Output the (x, y) coordinate of the center of the cell containing the given text.  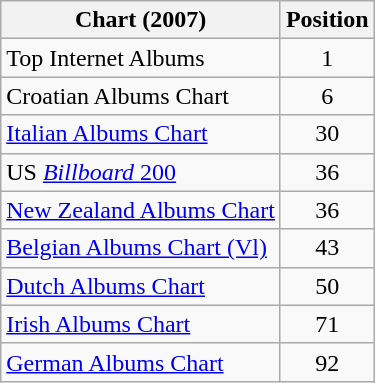
1 (327, 58)
Irish Albums Chart (141, 324)
US Billboard 200 (141, 172)
Dutch Albums Chart (141, 286)
Chart (2007) (141, 20)
43 (327, 248)
German Albums Chart (141, 362)
Top Internet Albums (141, 58)
Italian Albums Chart (141, 134)
Belgian Albums Chart (Vl) (141, 248)
50 (327, 286)
New Zealand Albums Chart (141, 210)
Croatian Albums Chart (141, 96)
30 (327, 134)
92 (327, 362)
Position (327, 20)
71 (327, 324)
6 (327, 96)
